Scan for the cell matching the given text and deliver its [x, y] coordinate at center. 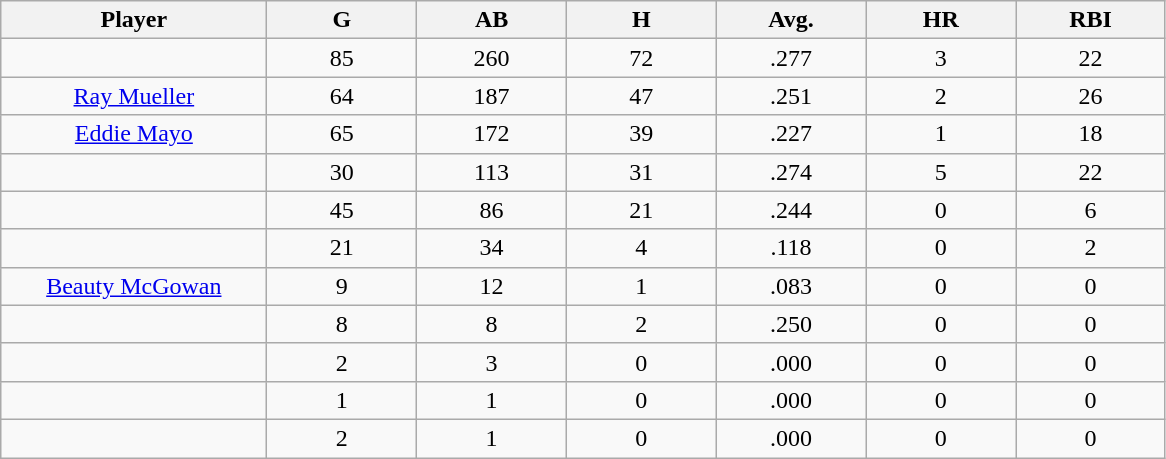
RBI [1091, 20]
H [641, 20]
39 [641, 134]
45 [342, 210]
AB [492, 20]
Beauty McGowan [134, 286]
72 [641, 58]
.277 [791, 58]
12 [492, 286]
18 [1091, 134]
9 [342, 286]
85 [342, 58]
31 [641, 172]
.083 [791, 286]
172 [492, 134]
86 [492, 210]
Ray Mueller [134, 96]
260 [492, 58]
65 [342, 134]
47 [641, 96]
.227 [791, 134]
5 [941, 172]
.118 [791, 248]
34 [492, 248]
.274 [791, 172]
6 [1091, 210]
Eddie Mayo [134, 134]
HR [941, 20]
26 [1091, 96]
.251 [791, 96]
Player [134, 20]
Avg. [791, 20]
187 [492, 96]
G [342, 20]
113 [492, 172]
30 [342, 172]
.250 [791, 324]
64 [342, 96]
.244 [791, 210]
4 [641, 248]
